Find where the given text appears and provide that cell's center as [X, Y] coordinate. 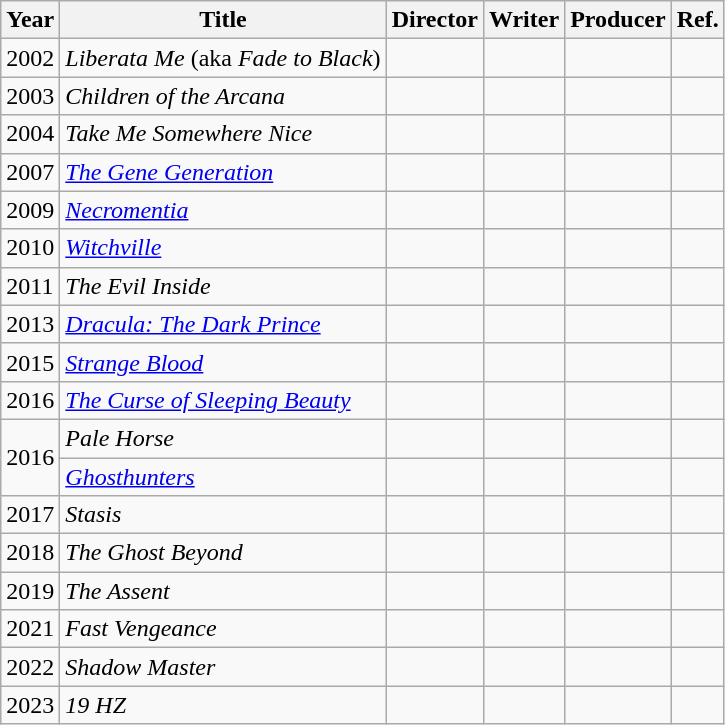
2009 [30, 210]
2015 [30, 362]
Take Me Somewhere Nice [223, 134]
Title [223, 20]
2011 [30, 286]
Stasis [223, 515]
Dracula: The Dark Prince [223, 324]
Director [434, 20]
19 HZ [223, 705]
The Gene Generation [223, 172]
2017 [30, 515]
Liberata Me (aka Fade to Black) [223, 58]
Strange Blood [223, 362]
The Assent [223, 591]
Children of the Arcana [223, 96]
2003 [30, 96]
2004 [30, 134]
2021 [30, 629]
2007 [30, 172]
The Evil Inside [223, 286]
Writer [524, 20]
2022 [30, 667]
2019 [30, 591]
Necromentia [223, 210]
2010 [30, 248]
Ref. [698, 20]
2023 [30, 705]
2002 [30, 58]
Ghosthunters [223, 477]
Witchville [223, 248]
Fast Vengeance [223, 629]
Producer [618, 20]
Year [30, 20]
The Curse of Sleeping Beauty [223, 400]
Shadow Master [223, 667]
The Ghost Beyond [223, 553]
2018 [30, 553]
2013 [30, 324]
Pale Horse [223, 438]
